Determine the [X, Y] coordinate at the center of the cell enclosing the given text.  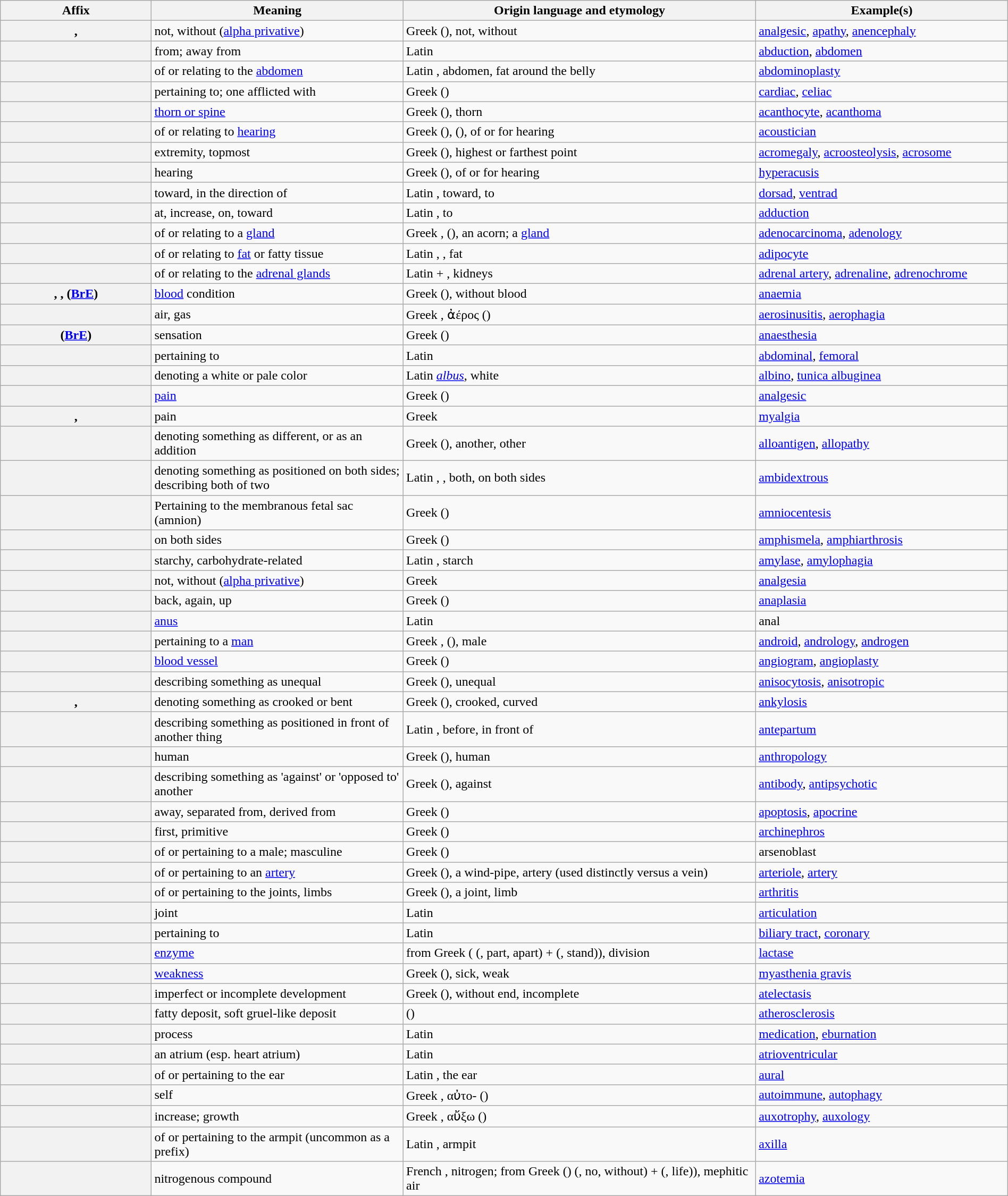
anal [882, 621]
extremity, topmost [278, 152]
an atrium (esp. heart atrium) [278, 1054]
of or pertaining to the joints, limbs [278, 892]
Greek (), highest or farthest point [579, 152]
at, increase, on, toward [278, 213]
Greek (), another, other [579, 443]
Greek (), (), of or for hearing [579, 132]
nitrogenous compound [278, 1179]
increase; growth [278, 1116]
() [579, 1014]
of or relating to a gland [278, 233]
from; away from [278, 51]
Latin , abdomen, fat around the belly [579, 71]
joint [278, 913]
pertaining to; one afflicted with [278, 91]
, , (BrE) [76, 294]
anisocytosis, anisotropic [882, 681]
angiogram, angioplasty [882, 661]
sensation [278, 335]
Latin , toward, to [579, 192]
describing something as positioned in front of another thing [278, 729]
process [278, 1034]
arteriole, artery [882, 872]
abdominoplasty [882, 71]
of or pertaining to an artery [278, 872]
acanthocyte, acanthoma [882, 112]
lactase [882, 953]
imperfect or incomplete development [278, 993]
first, primitive [278, 832]
amylase, amylophagia [882, 560]
Example(s) [882, 11]
articulation [882, 913]
Latin , starch [579, 560]
Latin + , kidneys [579, 274]
amniocentesis [882, 512]
azotemia [882, 1179]
adduction [882, 213]
Latin , armpit [579, 1144]
anaplasia [882, 601]
air, gas [278, 315]
abduction, abdomen [882, 51]
of or pertaining to the armpit (uncommon as a prefix) [278, 1144]
apoptosis, apocrine [882, 812]
fatty deposit, soft gruel-like deposit [278, 1014]
ankylosis [882, 702]
adrenal artery, adrenaline, adrenochrome [882, 274]
Greek (), without end, incomplete [579, 993]
Affix [76, 11]
of or relating to the abdomen [278, 71]
Greek (), a joint, limb [579, 892]
Latin , to [579, 213]
Greek (), human [579, 756]
Greek (), unequal [579, 681]
autoimmune, autophagy [882, 1095]
auxotrophy, auxology [882, 1116]
aural [882, 1074]
away, separated from, derived from [278, 812]
Latin , , both, on both sides [579, 478]
analgesia [882, 580]
Pertaining to the membranous fetal sac (amnion) [278, 512]
describing something as 'against' or 'opposed to' another [278, 784]
Greek (), thorn [579, 112]
cardiac, celiac [882, 91]
acoustician [882, 132]
ambidextrous [882, 478]
antepartum [882, 729]
atrioventricular [882, 1054]
Greek , (), male [579, 641]
medication, eburnation [882, 1034]
Origin language and etymology [579, 11]
analgesic, apathy, anencephaly [882, 31]
Greek , ἀέρος () [579, 315]
of or pertaining to a male; masculine [278, 852]
Greek , (), an acorn; a gland [579, 233]
albino, tunica albuginea [882, 375]
of or relating to hearing [278, 132]
blood vessel [278, 661]
atherosclerosis [882, 1014]
Greek (), crooked, curved [579, 702]
from Greek ( (, part, apart) + (, stand)), division [579, 953]
abdominal, femoral [882, 355]
(BrE) [76, 335]
Greek , αὐτο- () [579, 1095]
starchy, carbohydrate-related [278, 560]
of or relating to the adrenal glands [278, 274]
hearing [278, 172]
denoting something as different, or as an addition [278, 443]
Greek (), sick, weak [579, 973]
Greek (), a wind-pipe, artery (used distinctly versus a vein) [579, 872]
amphismela, amphiarthrosis [882, 540]
anaemia [882, 294]
Latin , before, in front of [579, 729]
denoting a white or pale color [278, 375]
myasthenia gravis [882, 973]
French , nitrogen; from Greek () (, no, without) + (, life)), mephitic air [579, 1179]
alloantigen, allopathy [882, 443]
Latin , the ear [579, 1074]
back, again, up [278, 601]
anaesthesia [882, 335]
biliary tract, coronary [882, 933]
arthritis [882, 892]
of or relating to fat or fatty tissue [278, 254]
self [278, 1095]
blood condition [278, 294]
Meaning [278, 11]
anthropology [882, 756]
archinephros [882, 832]
axilla [882, 1144]
Greek (), not, without [579, 31]
toward, in the direction of [278, 192]
adipocyte [882, 254]
of or pertaining to the ear [278, 1074]
denoting something as positioned on both sides; describing both of two [278, 478]
aerosinusitis, aerophagia [882, 315]
Latin albus, white [579, 375]
enzyme [278, 953]
myalgia [882, 416]
on both sides [278, 540]
acromegaly, acroosteolysis, acrosome [882, 152]
antibody, antipsychotic [882, 784]
Greek (), of or for hearing [579, 172]
android, andrology, androgen [882, 641]
dorsad, ventrad [882, 192]
Greek , αὔξω () [579, 1116]
atelectasis [882, 993]
thorn or spine [278, 112]
hyperacusis [882, 172]
Latin , , fat [579, 254]
Greek (), against [579, 784]
describing something as unequal [278, 681]
analgesic [882, 395]
anus [278, 621]
arsenoblast [882, 852]
pertaining to a man [278, 641]
human [278, 756]
adenocarcinoma, adenology [882, 233]
weakness [278, 973]
Greek (), without blood [579, 294]
denoting something as crooked or bent [278, 702]
